Locate the cell with the specified text and output its [x, y] center coordinate. 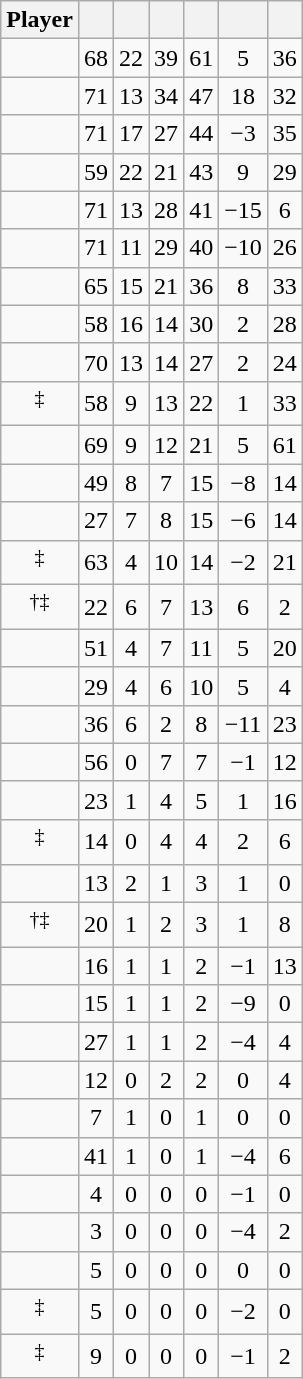
69 [96, 445]
47 [202, 96]
63 [96, 562]
68 [96, 58]
49 [96, 483]
59 [96, 172]
−11 [244, 724]
44 [202, 134]
34 [166, 96]
−15 [244, 210]
−6 [244, 521]
−10 [244, 248]
18 [244, 96]
51 [96, 648]
39 [166, 58]
70 [96, 362]
−3 [244, 134]
43 [202, 172]
30 [202, 324]
−8 [244, 483]
24 [284, 362]
−9 [244, 1004]
40 [202, 248]
26 [284, 248]
Player [40, 20]
17 [132, 134]
65 [96, 286]
32 [284, 96]
56 [96, 762]
35 [284, 134]
